Provide the [x, y] coordinate of the cell's center where the given text is located.  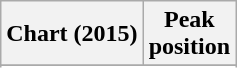
Peak position [189, 34]
Chart (2015) [72, 34]
